Search for the cell housing the specified text and yield its (x, y) center coordinate. 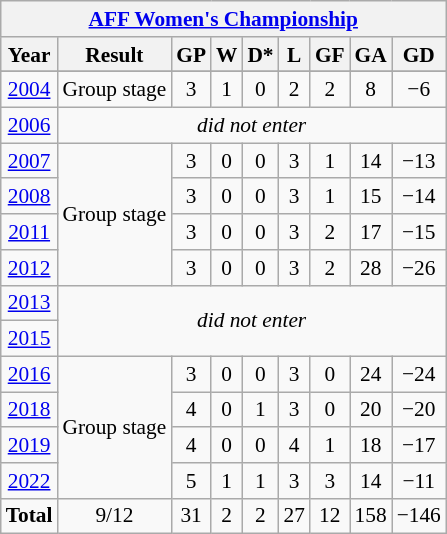
AFF Women's Championship (224, 19)
27 (294, 516)
5 (191, 481)
Total (30, 516)
17 (371, 232)
2022 (30, 481)
−24 (419, 374)
−13 (419, 161)
24 (371, 374)
−11 (419, 481)
GP (191, 55)
−14 (419, 197)
−26 (419, 268)
2008 (30, 197)
15 (371, 197)
2013 (30, 303)
2007 (30, 161)
158 (371, 516)
GA (371, 55)
Result (114, 55)
2018 (30, 410)
31 (191, 516)
9/12 (114, 516)
−146 (419, 516)
−15 (419, 232)
2019 (30, 445)
2011 (30, 232)
18 (371, 445)
2015 (30, 339)
D* (260, 55)
2012 (30, 268)
−6 (419, 90)
−20 (419, 410)
2006 (30, 126)
GF (330, 55)
20 (371, 410)
−17 (419, 445)
2004 (30, 90)
L (294, 55)
8 (371, 90)
Year (30, 55)
W (226, 55)
2016 (30, 374)
12 (330, 516)
GD (419, 55)
28 (371, 268)
